From the cell containing the given text, extract its center point as (X, Y) coordinate. 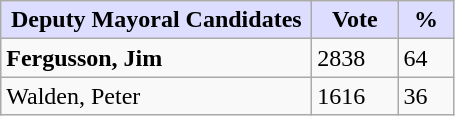
Deputy Mayoral Candidates (156, 20)
Vote (355, 20)
2838 (355, 58)
% (426, 20)
Fergusson, Jim (156, 58)
64 (426, 58)
1616 (355, 96)
Walden, Peter (156, 96)
36 (426, 96)
